Locate the cell with the specified text and output its (x, y) center coordinate. 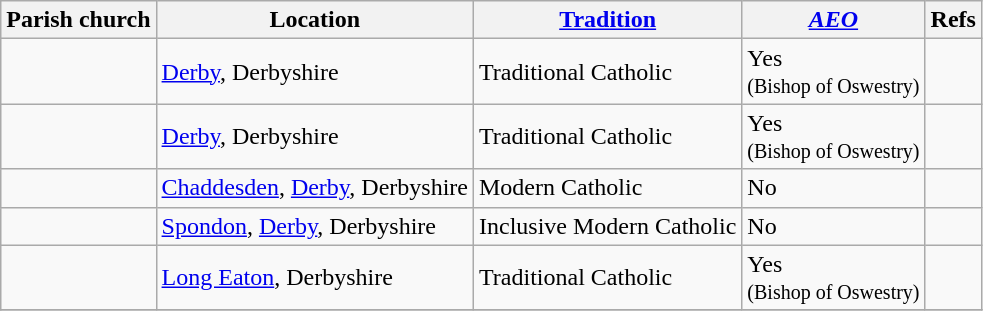
Parish church (78, 20)
Modern Catholic (607, 188)
Spondon, Derby, Derbyshire (314, 226)
Chaddesden, Derby, Derbyshire (314, 188)
AEO (834, 20)
Long Eaton, Derbyshire (314, 278)
Refs (953, 20)
Location (314, 20)
Tradition (607, 20)
Inclusive Modern Catholic (607, 226)
